Determine the [X, Y] coordinate at the center of the cell enclosing the given text.  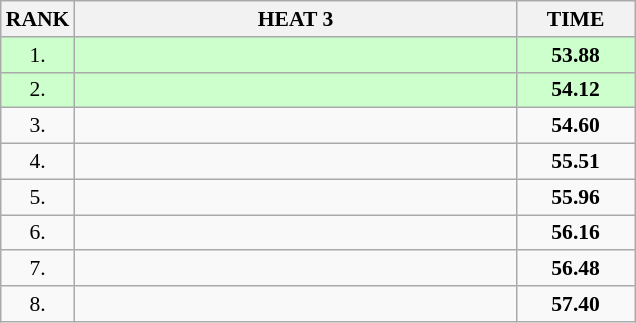
2. [38, 90]
HEAT 3 [295, 19]
6. [38, 233]
56.48 [576, 269]
4. [38, 162]
55.96 [576, 197]
RANK [38, 19]
53.88 [576, 55]
8. [38, 304]
1. [38, 55]
54.12 [576, 90]
5. [38, 197]
7. [38, 269]
54.60 [576, 126]
56.16 [576, 233]
3. [38, 126]
55.51 [576, 162]
TIME [576, 19]
57.40 [576, 304]
